Provide the [x, y] coordinate of the cell's center where the given text is located.  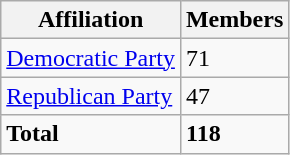
47 [234, 96]
Members [234, 20]
71 [234, 58]
Total [91, 134]
Democratic Party [91, 58]
Affiliation [91, 20]
118 [234, 134]
Republican Party [91, 96]
